Return [X, Y] of the center of cell containing provided text 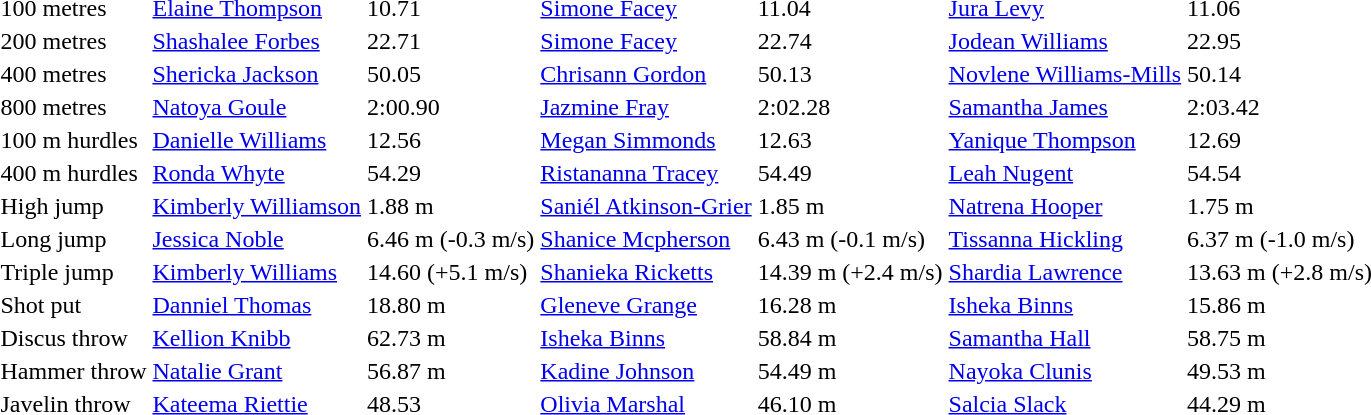
Kadine Johnson [646, 371]
Natoya Goule [257, 107]
Jazmine Fray [646, 107]
54.49 [850, 173]
Megan Simmonds [646, 140]
Jessica Noble [257, 239]
Samantha Hall [1065, 338]
22.71 [451, 41]
Danniel Thomas [257, 305]
Kimberly Williams [257, 272]
Natrena Hooper [1065, 206]
12.56 [451, 140]
Danielle Williams [257, 140]
Nayoka Clunis [1065, 371]
Natalie Grant [257, 371]
6.46 m (-0.3 m/s) [451, 239]
16.28 m [850, 305]
12.63 [850, 140]
14.39 m (+2.4 m/s) [850, 272]
54.29 [451, 173]
14.60 (+5.1 m/s) [451, 272]
18.80 m [451, 305]
62.73 m [451, 338]
Shashalee Forbes [257, 41]
58.84 m [850, 338]
Gleneve Grange [646, 305]
Kimberly Williamson [257, 206]
Leah Nugent [1065, 173]
1.88 m [451, 206]
Ronda Whyte [257, 173]
Tissanna Hickling [1065, 239]
Novlene Williams-Mills [1065, 74]
Shanieka Ricketts [646, 272]
56.87 m [451, 371]
1.85 m [850, 206]
50.13 [850, 74]
Kellion Knibb [257, 338]
Chrisann Gordon [646, 74]
Shericka Jackson [257, 74]
Ristananna Tracey [646, 173]
2:00.90 [451, 107]
50.05 [451, 74]
Shanice Mcpherson [646, 239]
54.49 m [850, 371]
Samantha James [1065, 107]
Yanique Thompson [1065, 140]
Jodean Williams [1065, 41]
Shardia Lawrence [1065, 272]
2:02.28 [850, 107]
Saniél Atkinson-Grier [646, 206]
Simone Facey [646, 41]
22.74 [850, 41]
6.43 m (-0.1 m/s) [850, 239]
